Return the [x, y] coordinate for the center point of the cell that contains the specified text.  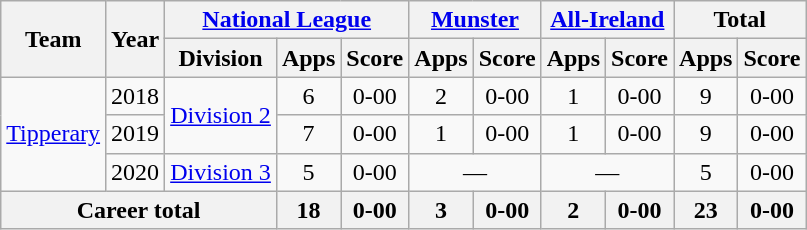
Division 3 [221, 172]
23 [706, 210]
2019 [136, 134]
All-Ireland [607, 20]
Year [136, 39]
18 [308, 210]
Tipperary [54, 134]
6 [308, 96]
2020 [136, 172]
3 [441, 210]
Munster [475, 20]
Team [54, 39]
Division 2 [221, 115]
National League [287, 20]
Career total [139, 210]
Division [221, 58]
Total [740, 20]
7 [308, 134]
2018 [136, 96]
